For the text-containing cell, return its midpoint in [X, Y] coordinate format. 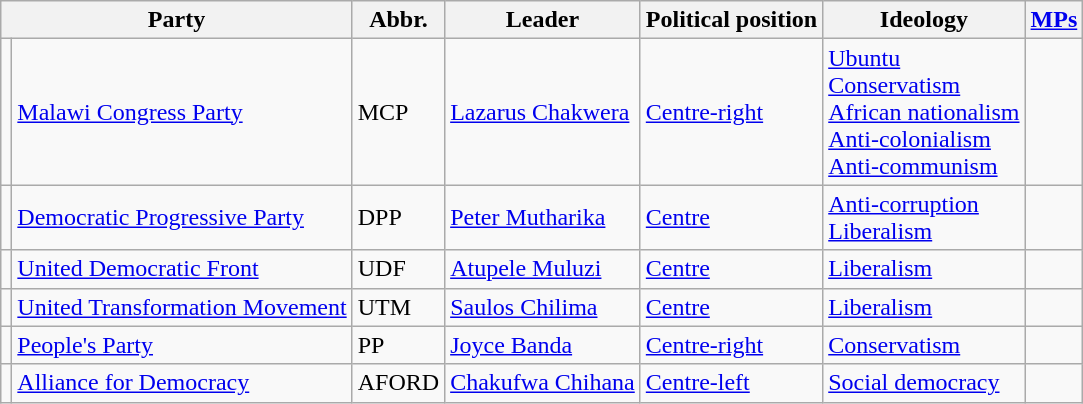
Conservatism [924, 345]
Joyce Banda [543, 345]
Centre-left [731, 383]
United Transformation Movement [182, 307]
United Democratic Front [182, 269]
Leader [543, 20]
Peter Mutharika [543, 218]
Atupele Muluzi [543, 269]
Malawi Congress Party [182, 112]
People's Party [182, 345]
Ideology [924, 20]
Anti-corruptionLiberalism [924, 218]
UbuntuConservatismAfrican nationalismAnti-colonialismAnti-communism [924, 112]
Social democracy [924, 383]
Saulos Chilima [543, 307]
MPs [1054, 20]
Political position [731, 20]
AFORD [398, 383]
Democratic Progressive Party [182, 218]
DPP [398, 218]
MCP [398, 112]
PP [398, 345]
Chakufwa Chihana [543, 383]
UDF [398, 269]
Abbr. [398, 20]
Lazarus Chakwera [543, 112]
Party [176, 20]
UTM [398, 307]
Alliance for Democracy [182, 383]
